Provide the (x, y) coordinate of the cell's center where the given text is located.  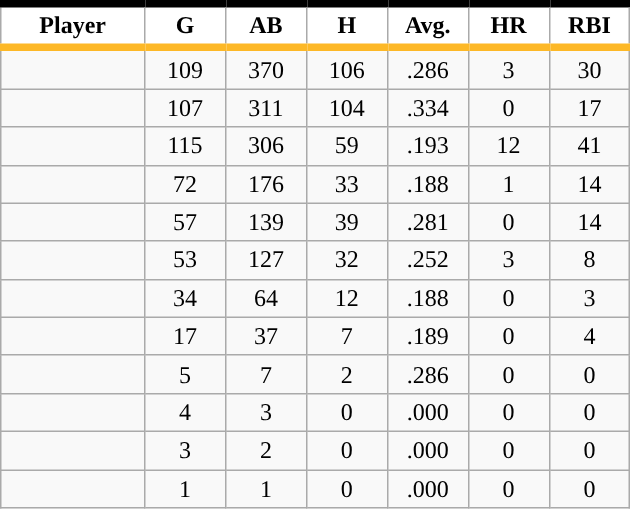
104 (346, 108)
8 (590, 260)
39 (346, 222)
34 (186, 298)
370 (266, 68)
109 (186, 68)
.193 (428, 146)
32 (346, 260)
Avg. (428, 26)
G (186, 26)
H (346, 26)
AB (266, 26)
.281 (428, 222)
41 (590, 146)
127 (266, 260)
37 (266, 336)
306 (266, 146)
311 (266, 108)
Player (73, 26)
139 (266, 222)
64 (266, 298)
72 (186, 184)
59 (346, 146)
HR (508, 26)
53 (186, 260)
176 (266, 184)
106 (346, 68)
30 (590, 68)
.334 (428, 108)
107 (186, 108)
RBI (590, 26)
57 (186, 222)
33 (346, 184)
5 (186, 374)
.252 (428, 260)
.189 (428, 336)
115 (186, 146)
